Scan for the cell matching the given text and deliver its (X, Y) coordinate at center. 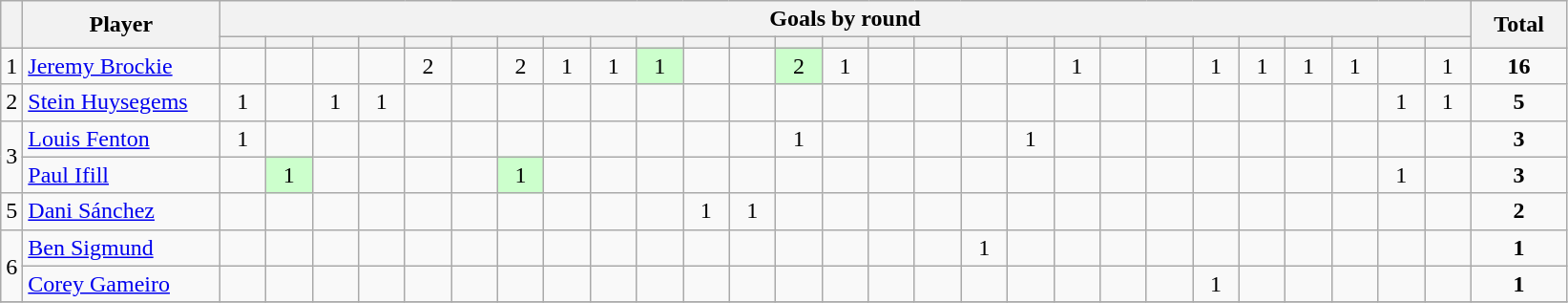
Stein Huysegems (121, 102)
Goals by round (846, 19)
Corey Gameiro (121, 284)
Player (121, 25)
6 (11, 266)
Total (1519, 25)
Ben Sigmund (121, 248)
Paul Ifill (121, 175)
16 (1519, 66)
Jeremy Brockie (121, 66)
Dani Sánchez (121, 211)
Louis Fenton (121, 139)
